Provide the (X, Y) coordinate of the cell's center where the given text is located.  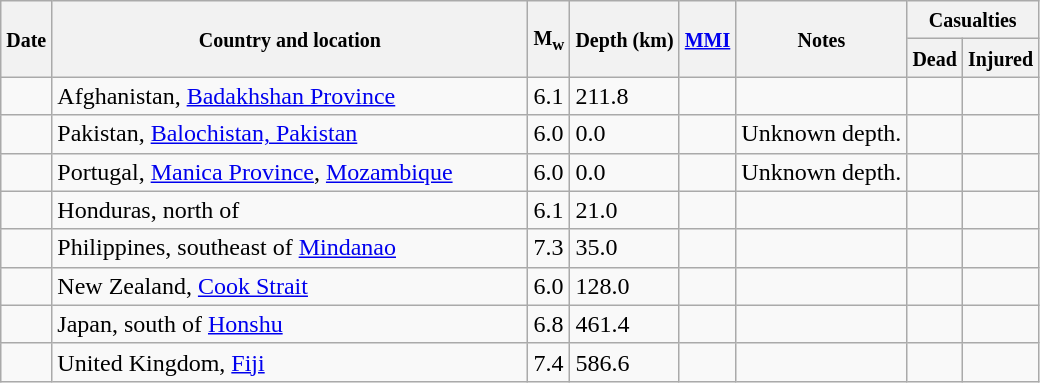
Honduras, north of (290, 210)
Notes (822, 39)
Pakistan, Balochistan, Pakistan (290, 134)
Dead (935, 58)
Philippines, southeast of Mindanao (290, 248)
Afghanistan, Badakhshan Province (290, 96)
MMI (708, 39)
461.4 (624, 324)
35.0 (624, 248)
Injured (1000, 58)
6.8 (549, 324)
Depth (km) (624, 39)
586.6 (624, 362)
Casualties (973, 20)
Japan, south of Honshu (290, 324)
United Kingdom, Fiji (290, 362)
New Zealand, Cook Strait (290, 286)
Mw (549, 39)
21.0 (624, 210)
7.4 (549, 362)
211.8 (624, 96)
Portugal, Manica Province, Mozambique (290, 172)
7.3 (549, 248)
128.0 (624, 286)
Country and location (290, 39)
Date (26, 39)
